Identify which cell holds the provided text, then report its (x, y) central coordinate. 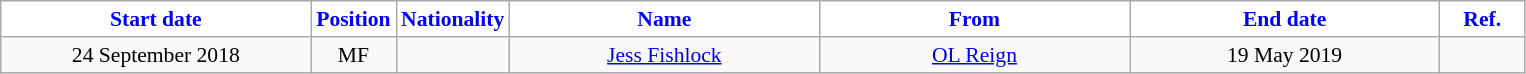
Start date (156, 19)
24 September 2018 (156, 55)
OL Reign (974, 55)
From (974, 19)
Nationality (452, 19)
Position (354, 19)
Ref. (1482, 19)
19 May 2019 (1285, 55)
End date (1285, 19)
Name (664, 19)
MF (354, 55)
Jess Fishlock (664, 55)
